Pinpoint the cell where the given text exists, returning its (X, Y) midpoint coordinate. 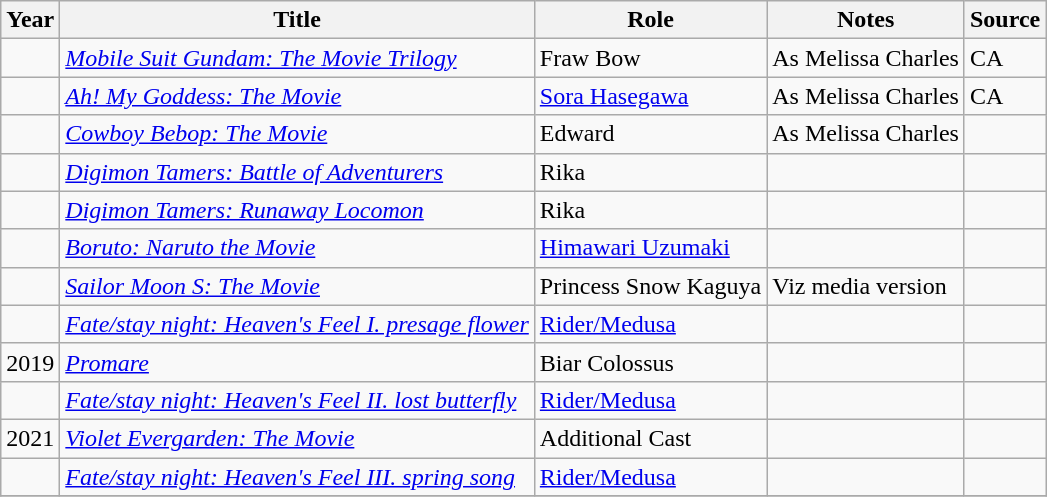
Biar Colossus (650, 362)
Fate/stay night: Heaven's Feel III. spring song (298, 477)
Additional Cast (650, 438)
Fate/stay night: Heaven's Feel II. lost butterfly (298, 400)
Violet Evergarden: The Movie (298, 438)
Ah! My Goddess: The Movie (298, 96)
Digimon Tamers: Runaway Locomon (298, 210)
Title (298, 20)
Princess Snow Kaguya (650, 286)
Viz media version (866, 286)
Edward (650, 134)
Notes (866, 20)
Role (650, 20)
Promare (298, 362)
Digimon Tamers: Battle of Adventurers (298, 172)
Boruto: Naruto the Movie (298, 248)
2021 (30, 438)
2019 (30, 362)
Sailor Moon S: The Movie (298, 286)
Fate/stay night: Heaven's Feel I. presage flower (298, 324)
Fraw Bow (650, 58)
Year (30, 20)
Cowboy Bebop: The Movie (298, 134)
Sora Hasegawa (650, 96)
Himawari Uzumaki (650, 248)
Source (1004, 20)
Mobile Suit Gundam: The Movie Trilogy (298, 58)
